Find where the given text appears and provide that cell's center as [x, y] coordinate. 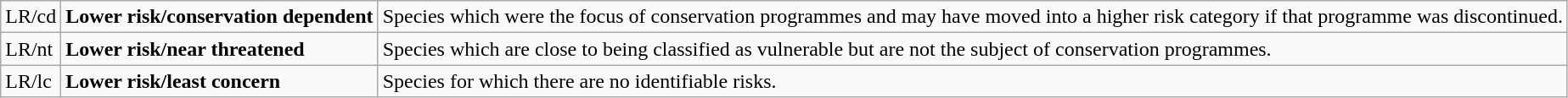
Species for which there are no identifiable risks. [973, 81]
Species which are close to being classified as vulnerable but are not the subject of conservation programmes. [973, 49]
LR/nt [31, 49]
LR/lc [31, 81]
LR/cd [31, 17]
Lower risk/near threatened [219, 49]
Species which were the focus of conservation programmes and may have moved into a higher risk category if that programme was discontinued. [973, 17]
Lower risk/least concern [219, 81]
Lower risk/conservation dependent [219, 17]
